Search for the cell housing the specified text and yield its [X, Y] center coordinate. 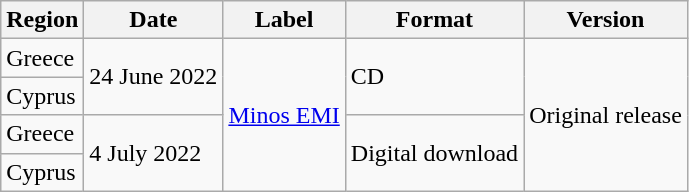
Original release [606, 115]
Format [434, 20]
Region [42, 20]
CD [434, 77]
Minos EMI [284, 115]
Digital download [434, 153]
Version [606, 20]
Label [284, 20]
4 July 2022 [154, 153]
24 June 2022 [154, 77]
Date [154, 20]
